Detect which cell encompasses the target text, then output its [X, Y] center coordinate. 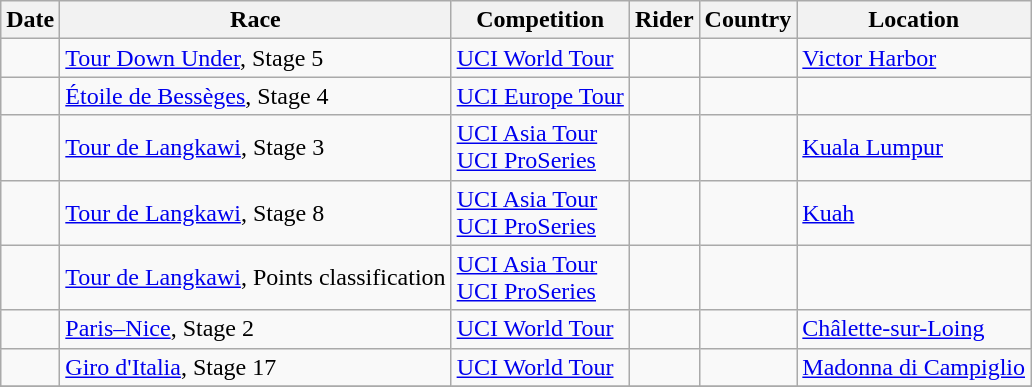
Kuah [914, 212]
Tour Down Under, Stage 5 [256, 58]
Étoile de Bessèges, Stage 4 [256, 96]
Tour de Langkawi, Stage 3 [256, 148]
Date [30, 20]
Victor Harbor [914, 58]
Tour de Langkawi, Points classification [256, 278]
Race [256, 20]
Paris–Nice, Stage 2 [256, 329]
Competition [540, 20]
Kuala Lumpur [914, 148]
Châlette-sur-Loing [914, 329]
Giro d'Italia, Stage 17 [256, 367]
UCI Europe Tour [540, 96]
Country [748, 20]
Tour de Langkawi, Stage 8 [256, 212]
Rider [664, 20]
Madonna di Campiglio [914, 367]
Location [914, 20]
